Output the (X, Y) coordinate of the center of the cell containing the given text.  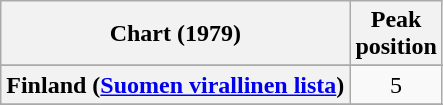
Finland (Suomen virallinen lista) (176, 85)
Peakposition (396, 34)
5 (396, 85)
Chart (1979) (176, 34)
